For the text-containing cell, return its midpoint in [x, y] coordinate format. 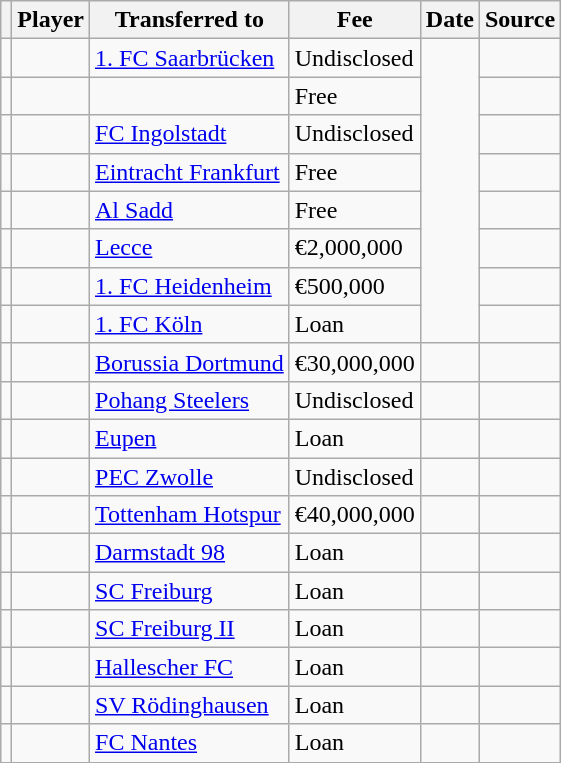
€500,000 [354, 286]
Player [51, 20]
SC Freiburg II [190, 629]
Source [520, 20]
Hallescher FC [190, 667]
1. FC Heidenheim [190, 286]
FC Ingolstadt [190, 134]
€2,000,000 [354, 248]
SC Freiburg [190, 591]
Lecce [190, 248]
FC Nantes [190, 743]
Pohang Steelers [190, 400]
€40,000,000 [354, 515]
PEC Zwolle [190, 477]
Transferred to [190, 20]
Borussia Dortmund [190, 362]
Darmstadt 98 [190, 553]
Eintracht Frankfurt [190, 172]
SV Rödinghausen [190, 705]
Al Sadd [190, 210]
1. FC Saarbrücken [190, 58]
Fee [354, 20]
€30,000,000 [354, 362]
Date [450, 20]
1. FC Köln [190, 324]
Tottenham Hotspur [190, 515]
Eupen [190, 438]
